For the text-containing cell, return its midpoint in [x, y] coordinate format. 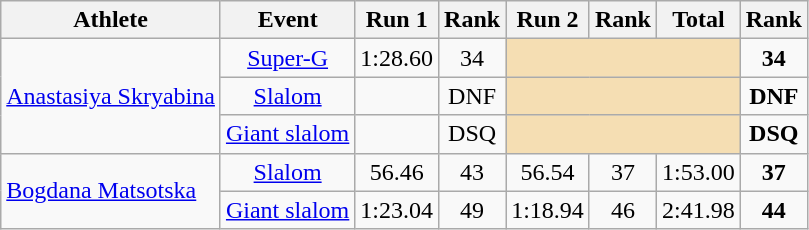
43 [472, 172]
44 [774, 210]
Total [699, 20]
1:18.94 [548, 210]
1:23.04 [397, 210]
Super-G [287, 58]
Anastasiya Skryabina [111, 96]
Athlete [111, 20]
1:28.60 [397, 58]
Run 1 [397, 20]
1:53.00 [699, 172]
49 [472, 210]
Event [287, 20]
56.54 [548, 172]
56.46 [397, 172]
Run 2 [548, 20]
46 [622, 210]
2:41.98 [699, 210]
Bogdana Matsotska [111, 191]
